From the cell containing the given text, extract its center point as (x, y) coordinate. 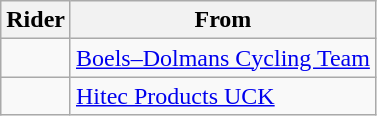
Rider (36, 20)
Hitec Products UCK (222, 96)
From (222, 20)
Boels–Dolmans Cycling Team (222, 58)
